Locate the cell with the specified text and output its (X, Y) center coordinate. 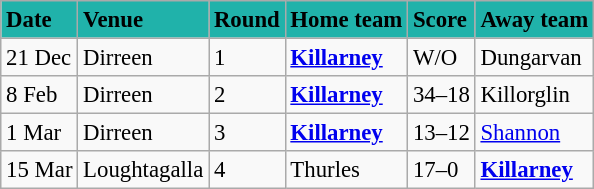
Round (247, 19)
15 Mar (40, 170)
Loughtagalla (144, 170)
1 Mar (40, 132)
Date (40, 19)
Away team (534, 19)
Dungarvan (534, 57)
13–12 (442, 132)
21 Dec (40, 57)
8 Feb (40, 94)
17–0 (442, 170)
34–18 (442, 94)
Killorglin (534, 94)
Thurles (346, 170)
Venue (144, 19)
Shannon (534, 132)
Score (442, 19)
Home team (346, 19)
W/O (442, 57)
1 (247, 57)
3 (247, 132)
4 (247, 170)
2 (247, 94)
